Return the (X, Y) coordinate for the center point of the cell that contains the specified text.  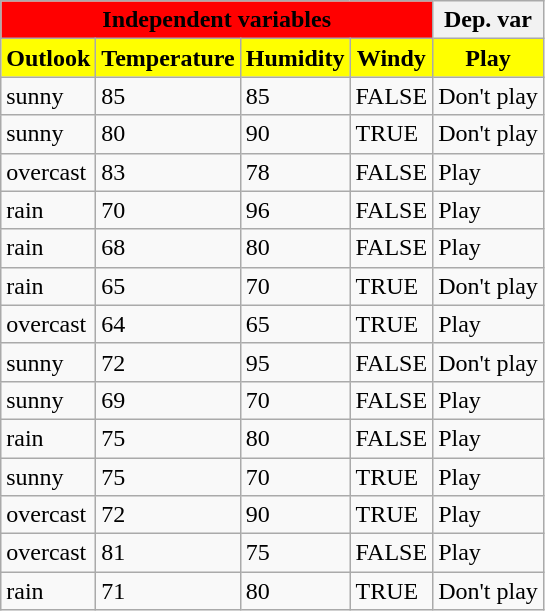
69 (168, 400)
Independent variables (217, 20)
95 (295, 362)
71 (168, 591)
Humidity (295, 58)
81 (168, 553)
Outlook (48, 58)
83 (168, 172)
Windy (392, 58)
68 (168, 248)
78 (295, 172)
96 (295, 210)
Temperature (168, 58)
64 (168, 324)
Dep. var (488, 20)
